Pinpoint the cell where the given text exists, returning its [X, Y] midpoint coordinate. 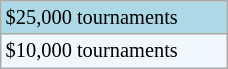
$10,000 tournaments [114, 51]
$25,000 tournaments [114, 17]
